For the text-containing cell, return its midpoint in [x, y] coordinate format. 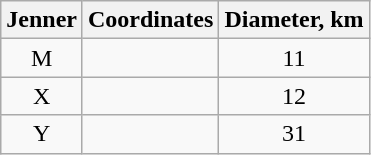
M [42, 58]
31 [294, 134]
Jenner [42, 20]
Y [42, 134]
Diameter, km [294, 20]
12 [294, 96]
11 [294, 58]
X [42, 96]
Coordinates [150, 20]
